Search for the cell housing the specified text and yield its (x, y) center coordinate. 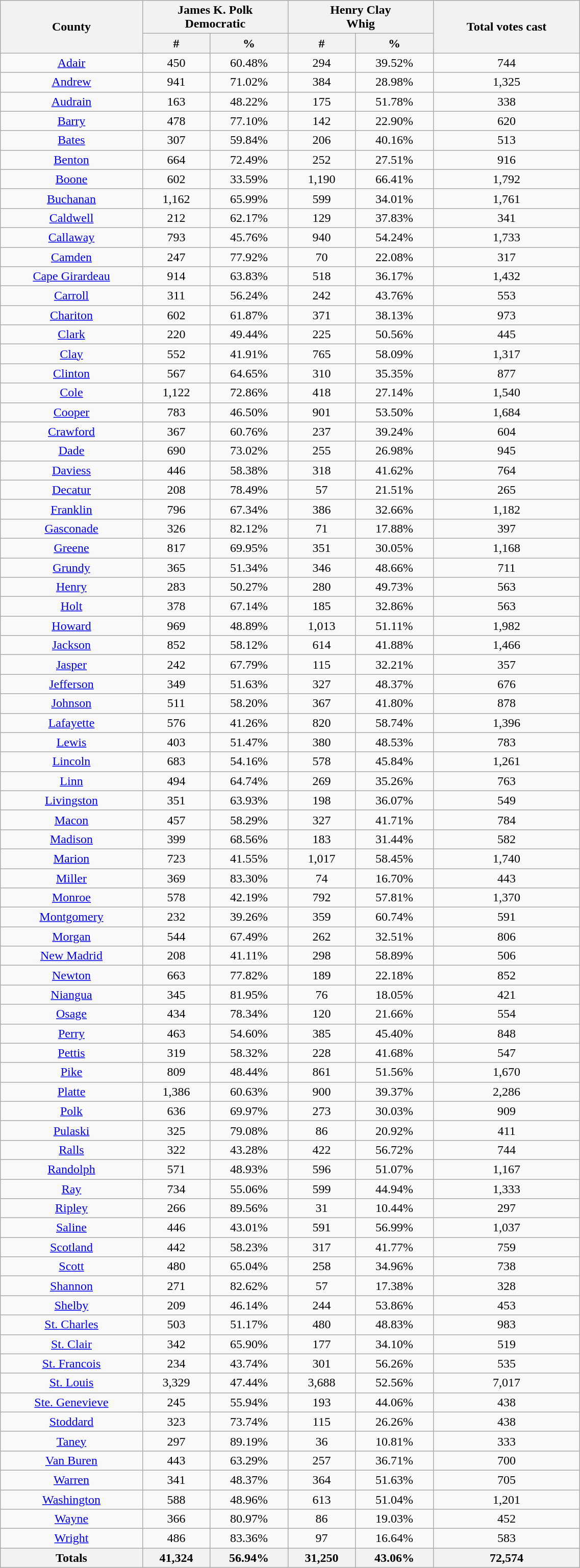
Clay (71, 354)
547 (507, 1053)
552 (176, 354)
20.92% (395, 1130)
Pulaski (71, 1130)
Platte (71, 1092)
41.91% (249, 354)
22.18% (395, 975)
Linn (71, 781)
809 (176, 1072)
39.52% (395, 63)
34.10% (395, 1344)
35.35% (395, 373)
56.99% (395, 1228)
280 (321, 587)
32.86% (395, 606)
32.66% (395, 509)
262 (321, 937)
53.86% (395, 1305)
Madison (71, 839)
65.99% (249, 198)
82.12% (249, 528)
Wayne (71, 1519)
676 (507, 684)
22.90% (395, 121)
Van Buren (71, 1460)
26.98% (395, 451)
453 (507, 1305)
503 (176, 1325)
Jefferson (71, 684)
7,017 (507, 1383)
41.11% (249, 956)
31 (321, 1208)
41.71% (395, 820)
434 (176, 1014)
66.41% (395, 179)
450 (176, 63)
65.90% (249, 1344)
711 (507, 568)
511 (176, 703)
683 (176, 762)
62.17% (249, 218)
Andrew (71, 82)
764 (507, 470)
325 (176, 1130)
63.93% (249, 800)
175 (321, 102)
58.38% (249, 470)
269 (321, 781)
41,324 (176, 1558)
301 (321, 1363)
271 (176, 1286)
129 (321, 218)
1,432 (507, 276)
Warren (71, 1480)
Gasconade (71, 528)
16.64% (395, 1538)
63.29% (249, 1460)
583 (507, 1538)
582 (507, 839)
983 (507, 1325)
245 (176, 1402)
79.08% (249, 1130)
Taney (71, 1441)
10.81% (395, 1441)
257 (321, 1460)
346 (321, 568)
318 (321, 470)
30.05% (395, 548)
220 (176, 335)
Washington (71, 1499)
2,286 (507, 1092)
26.26% (395, 1422)
61.87% (249, 315)
620 (507, 121)
294 (321, 63)
3,329 (176, 1383)
58.32% (249, 1053)
120 (321, 1014)
71.02% (249, 82)
58.29% (249, 820)
Shelby (71, 1305)
914 (176, 276)
183 (321, 839)
494 (176, 781)
380 (321, 742)
43.76% (395, 296)
89.19% (249, 1441)
1,733 (507, 237)
319 (176, 1053)
1,396 (507, 723)
74 (321, 878)
69.95% (249, 548)
28.98% (395, 82)
Livingston (71, 800)
535 (507, 1363)
Bates (71, 140)
54.16% (249, 762)
Ste. Genevieve (71, 1402)
371 (321, 315)
Decatur (71, 490)
51.17% (249, 1325)
909 (507, 1111)
Pike (71, 1072)
237 (321, 432)
189 (321, 975)
Audrain (71, 102)
60.76% (249, 432)
St. Louis (71, 1383)
345 (176, 995)
Shannon (71, 1286)
759 (507, 1247)
784 (507, 820)
60.63% (249, 1092)
247 (176, 257)
421 (507, 995)
46.14% (249, 1305)
338 (507, 102)
48.44% (249, 1072)
27.14% (395, 393)
163 (176, 102)
333 (507, 1441)
463 (176, 1033)
81.95% (249, 995)
Adair (71, 63)
901 (321, 412)
Holt (71, 606)
Greene (71, 548)
Henry ClayWhig (360, 17)
35.26% (395, 781)
St. Charles (71, 1325)
54.60% (249, 1033)
72.49% (249, 160)
County (71, 27)
723 (176, 858)
1,740 (507, 858)
386 (321, 509)
56.72% (395, 1150)
1,370 (507, 898)
877 (507, 373)
571 (176, 1169)
58.12% (249, 645)
43.28% (249, 1150)
553 (507, 296)
76 (321, 995)
457 (176, 820)
506 (507, 956)
636 (176, 1111)
1,122 (176, 393)
Totals (71, 1558)
307 (176, 140)
734 (176, 1189)
48.96% (249, 1499)
80.97% (249, 1519)
48.22% (249, 102)
234 (176, 1363)
Lewis (71, 742)
209 (176, 1305)
793 (176, 237)
328 (507, 1286)
64.74% (249, 781)
67.34% (249, 509)
Crawford (71, 432)
378 (176, 606)
42.19% (249, 898)
311 (176, 296)
44.06% (395, 1402)
397 (507, 528)
36 (321, 1441)
21.51% (395, 490)
604 (507, 432)
Benton (71, 160)
89.56% (249, 1208)
228 (321, 1053)
364 (321, 1480)
198 (321, 800)
Chariton (71, 315)
765 (321, 354)
77.92% (249, 257)
Grundy (71, 568)
567 (176, 373)
Jasper (71, 665)
193 (321, 1402)
664 (176, 160)
Cape Girardeau (71, 276)
554 (507, 1014)
Monroe (71, 898)
Callaway (71, 237)
588 (176, 1499)
Lincoln (71, 762)
255 (321, 451)
1,670 (507, 1072)
486 (176, 1538)
45.40% (395, 1033)
56.24% (249, 296)
738 (507, 1267)
41.26% (249, 723)
177 (321, 1344)
Barry (71, 121)
310 (321, 373)
St. Clair (71, 1344)
3,688 (321, 1383)
Ralls (71, 1150)
Macon (71, 820)
1,317 (507, 354)
861 (321, 1072)
690 (176, 451)
266 (176, 1208)
Clark (71, 335)
Osage (71, 1014)
817 (176, 548)
225 (321, 335)
71 (321, 528)
54.24% (395, 237)
206 (321, 140)
36.71% (395, 1460)
Buchanan (71, 198)
Clinton (71, 373)
49.73% (395, 587)
Camden (71, 257)
1,017 (321, 858)
1,182 (507, 509)
17.88% (395, 528)
53.50% (395, 412)
478 (176, 121)
1,540 (507, 393)
Morgan (71, 937)
342 (176, 1344)
33.59% (249, 179)
322 (176, 1150)
185 (321, 606)
32.51% (395, 937)
58.45% (395, 858)
Wright (71, 1538)
1,982 (507, 626)
63.83% (249, 276)
49.44% (249, 335)
Caldwell (71, 218)
142 (321, 121)
51.07% (395, 1169)
1,037 (507, 1228)
31.44% (395, 839)
41.55% (249, 858)
16.70% (395, 878)
Niangua (71, 995)
403 (176, 742)
820 (321, 723)
48.66% (395, 568)
36.07% (395, 800)
43.74% (249, 1363)
19.03% (395, 1519)
34.96% (395, 1267)
39.26% (249, 917)
41.80% (395, 703)
Lafayette (71, 723)
59.84% (249, 140)
763 (507, 781)
452 (507, 1519)
34.01% (395, 198)
442 (176, 1247)
Polk (71, 1111)
549 (507, 800)
56.94% (249, 1558)
73.02% (249, 451)
Franklin (71, 509)
78.34% (249, 1014)
36.17% (395, 276)
72.86% (249, 393)
323 (176, 1422)
45.76% (249, 237)
51.11% (395, 626)
1,201 (507, 1499)
940 (321, 237)
64.65% (249, 373)
326 (176, 528)
James K. PolkDemocratic (215, 17)
51.47% (249, 742)
258 (321, 1267)
1,466 (507, 645)
83.30% (249, 878)
41.88% (395, 645)
422 (321, 1150)
72,574 (507, 1558)
65.04% (249, 1267)
Boone (71, 179)
56.26% (395, 1363)
613 (321, 1499)
244 (321, 1305)
51.04% (395, 1499)
1,261 (507, 762)
384 (321, 82)
44.94% (395, 1189)
1,761 (507, 198)
900 (321, 1092)
513 (507, 140)
58.23% (249, 1247)
349 (176, 684)
Randolph (71, 1169)
41.68% (395, 1053)
New Madrid (71, 956)
83.36% (249, 1538)
27.51% (395, 160)
1,386 (176, 1092)
77.10% (249, 121)
418 (321, 393)
38.13% (395, 315)
614 (321, 645)
St. Francois (71, 1363)
Miller (71, 878)
796 (176, 509)
544 (176, 937)
48.53% (395, 742)
273 (321, 1111)
18.05% (395, 995)
806 (507, 937)
252 (321, 160)
Newton (71, 975)
Johnson (71, 703)
518 (321, 276)
Pettis (71, 1053)
Scott (71, 1267)
576 (176, 723)
1,333 (507, 1189)
68.56% (249, 839)
97 (321, 1538)
212 (176, 218)
57.81% (395, 898)
52.56% (395, 1383)
Cole (71, 393)
46.50% (249, 412)
945 (507, 451)
67.14% (249, 606)
Dade (71, 451)
70 (321, 257)
705 (507, 1480)
58.89% (395, 956)
663 (176, 975)
1,792 (507, 179)
399 (176, 839)
445 (507, 335)
359 (321, 917)
Perry (71, 1033)
48.83% (395, 1325)
232 (176, 917)
916 (507, 160)
848 (507, 1033)
283 (176, 587)
17.38% (395, 1286)
Jackson (71, 645)
48.89% (249, 626)
58.09% (395, 354)
1,684 (507, 412)
40.16% (395, 140)
55.06% (249, 1189)
1,013 (321, 626)
39.37% (395, 1092)
Ripley (71, 1208)
1,162 (176, 198)
51.34% (249, 568)
21.66% (395, 1014)
Cooper (71, 412)
Scotland (71, 1247)
Montgomery (71, 917)
22.08% (395, 257)
47.44% (249, 1383)
Total votes cast (507, 27)
792 (321, 898)
265 (507, 490)
298 (321, 956)
969 (176, 626)
58.20% (249, 703)
Stoddard (71, 1422)
67.49% (249, 937)
366 (176, 1519)
30.03% (395, 1111)
1,325 (507, 82)
50.27% (249, 587)
Howard (71, 626)
Henry (71, 587)
37.83% (395, 218)
69.97% (249, 1111)
43.06% (395, 1558)
Saline (71, 1228)
Ray (71, 1189)
58.74% (395, 723)
10.44% (395, 1208)
357 (507, 665)
41.62% (395, 470)
43.01% (249, 1228)
973 (507, 315)
60.74% (395, 917)
77.82% (249, 975)
82.62% (249, 1286)
365 (176, 568)
50.56% (395, 335)
39.24% (395, 432)
73.74% (249, 1422)
60.48% (249, 63)
385 (321, 1033)
941 (176, 82)
48.93% (249, 1169)
Daviess (71, 470)
31,250 (321, 1558)
51.78% (395, 102)
45.84% (395, 762)
878 (507, 703)
32.21% (395, 665)
55.94% (249, 1402)
41.77% (395, 1247)
51.56% (395, 1072)
Marion (71, 858)
411 (507, 1130)
1,190 (321, 179)
519 (507, 1344)
Carroll (71, 296)
700 (507, 1460)
1,167 (507, 1169)
1,168 (507, 548)
67.79% (249, 665)
78.49% (249, 490)
596 (321, 1169)
369 (176, 878)
